Identify which cell holds the provided text, then report its (x, y) central coordinate. 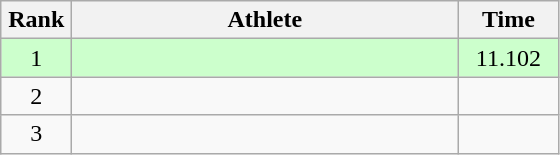
1 (36, 58)
3 (36, 134)
2 (36, 96)
Time (508, 20)
Rank (36, 20)
Athlete (265, 20)
11.102 (508, 58)
